Pinpoint the cell where the given text exists, returning its [x, y] midpoint coordinate. 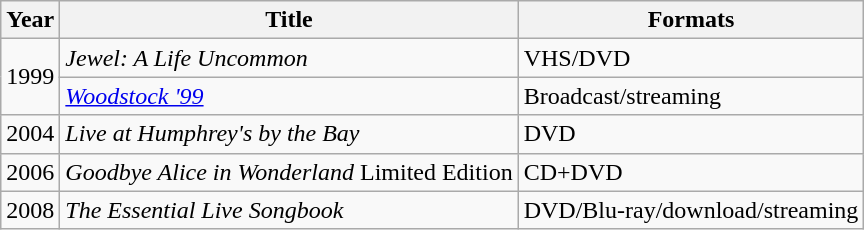
Goodbye Alice in Wonderland Limited Edition [289, 172]
Live at Humphrey's by the Bay [289, 134]
DVD [691, 134]
DVD/Blu-ray/download/streaming [691, 210]
2004 [30, 134]
2008 [30, 210]
The Essential Live Songbook [289, 210]
1999 [30, 77]
Jewel: A Life Uncommon [289, 58]
Broadcast/streaming [691, 96]
Formats [691, 20]
CD+DVD [691, 172]
VHS/DVD [691, 58]
2006 [30, 172]
Title [289, 20]
Woodstock '99 [289, 96]
Year [30, 20]
